Determine the (X, Y) coordinate at the center of the cell enclosing the given text.  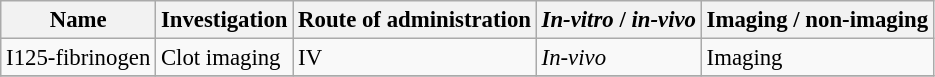
IV (414, 58)
Name (78, 20)
In-vitro / in-vivo (618, 20)
Investigation (224, 20)
I125-fibrinogen (78, 58)
Route of administration (414, 20)
Clot imaging (224, 58)
Imaging / non-imaging (817, 20)
Imaging (817, 58)
In-vivo (618, 58)
